Extract the (x, y) coordinate from the center of the cell holding the provided text.  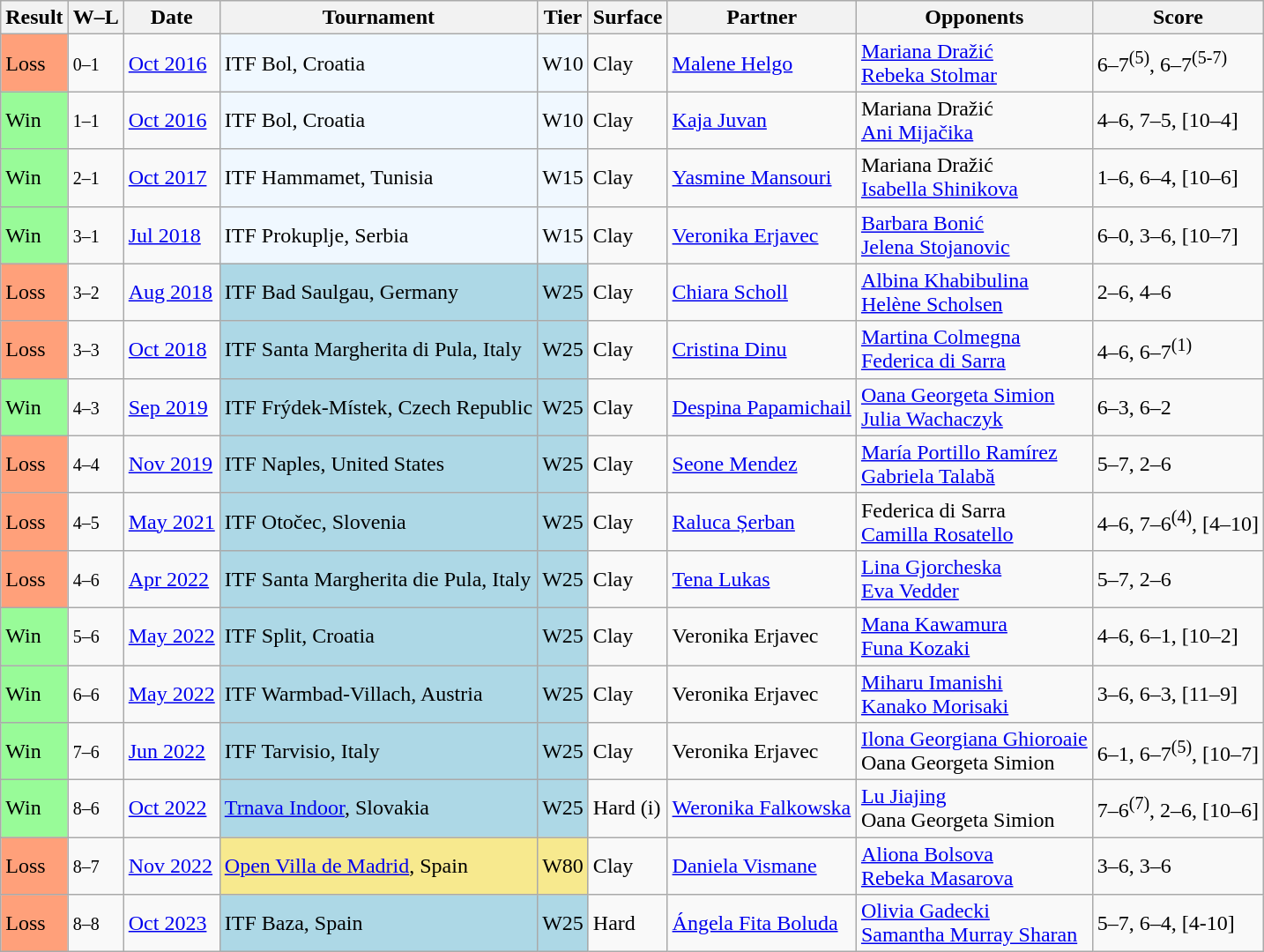
Score (1178, 18)
Despina Papamichail (762, 407)
Ángela Fita Boluda (762, 924)
ITF Warmbad-Villach, Austria (378, 693)
6–7(5), 6–7(5-7) (1178, 63)
ITF Prokuplje, Serbia (378, 234)
Lu Jiajing Oana Georgeta Simion (974, 809)
ITF Santa Margherita di Pula, Italy (378, 349)
Jun 2022 (171, 751)
Yasmine Mansouri (762, 178)
6–1, 6–7(5), [10–7] (1178, 751)
1–1 (95, 120)
4–6, 7–6(4), [4–10] (1178, 522)
Jul 2018 (171, 234)
8–7 (95, 866)
Partner (762, 18)
3–3 (95, 349)
Apr 2022 (171, 578)
Raluca Șerban (762, 522)
2–1 (95, 178)
Mana Kawamura Funa Kozaki (974, 636)
Olivia Gadecki Samantha Murray Sharan (974, 924)
Daniela Vismane (762, 866)
Oct 2023 (171, 924)
5–6 (95, 636)
4–6, 6–1, [10–2] (1178, 636)
0–1 (95, 63)
3–2 (95, 293)
May 2021 (171, 522)
3–1 (95, 234)
Seone Mendez (762, 464)
ITF Split, Croatia (378, 636)
María Portillo Ramírez Gabriela Talabă (974, 464)
ITF Santa Margherita die Pula, Italy (378, 578)
ITF Hammamet, Tunisia (378, 178)
Result (34, 18)
Nov 2019 (171, 464)
3–6, 3–6 (1178, 866)
Mariana Dražić Ani Mijačika (974, 120)
Barbara Bonić Jelena Stojanovic (974, 234)
Miharu Imanishi Kanako Morisaki (974, 693)
Martina Colmegna Federica di Sarra (974, 349)
8–8 (95, 924)
Kaja Juvan (762, 120)
Cristina Dinu (762, 349)
Date (171, 18)
ITF Otočec, Slovenia (378, 522)
7–6(7), 2–6, [10–6] (1178, 809)
Aug 2018 (171, 293)
6–6 (95, 693)
ITF Naples, United States (378, 464)
7–6 (95, 751)
Opponents (974, 18)
Tier (563, 18)
Federica di Sarra Camilla Rosatello (974, 522)
Oana Georgeta Simion Julia Wachaczyk (974, 407)
4–6 (95, 578)
Oct 2017 (171, 178)
Nov 2022 (171, 866)
8–6 (95, 809)
Ilona Georgiana Ghioroaie Oana Georgeta Simion (974, 751)
ITF Bad Saulgau, Germany (378, 293)
ITF Tarvisio, Italy (378, 751)
Weronika Falkowska (762, 809)
4–3 (95, 407)
Sep 2019 (171, 407)
4–6, 6–7(1) (1178, 349)
Albina Khabibulina Helène Scholsen (974, 293)
Lina Gjorcheska Eva Vedder (974, 578)
Oct 2022 (171, 809)
Trnava Indoor, Slovakia (378, 809)
Hard (628, 924)
Mariana Dražić Rebeka Stolmar (974, 63)
3–6, 6–3, [11–9] (1178, 693)
1–6, 6–4, [10–6] (1178, 178)
4–4 (95, 464)
2–6, 4–6 (1178, 293)
Surface (628, 18)
ITF Baza, Spain (378, 924)
Hard (i) (628, 809)
5–7, 6–4, [4-10] (1178, 924)
ITF Frýdek-Místek, Czech Republic (378, 407)
Tena Lukas (762, 578)
6–0, 3–6, [10–7] (1178, 234)
Mariana Dražić Isabella Shinikova (974, 178)
4–6, 7–5, [10–4] (1178, 120)
Malene Helgo (762, 63)
W–L (95, 18)
Chiara Scholl (762, 293)
Open Villa de Madrid, Spain (378, 866)
Tournament (378, 18)
Oct 2018 (171, 349)
4–5 (95, 522)
W80 (563, 866)
Aliona Bolsova Rebeka Masarova (974, 866)
6–3, 6–2 (1178, 407)
